Capture the cell that displays the provided text and extract its [x, y] central coordinate. 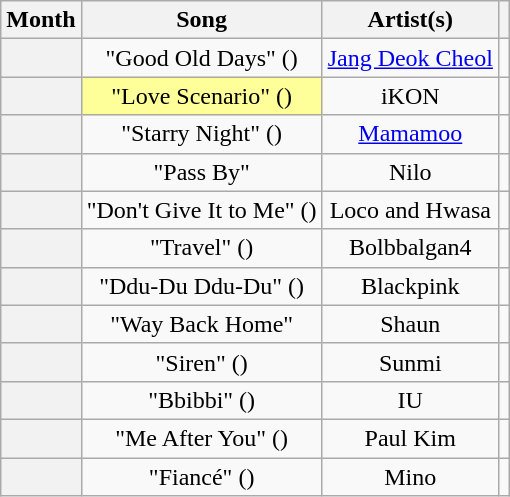
Nilo [410, 172]
iKON [410, 96]
Bolbbalgan4 [410, 248]
"Bbibbi" () [202, 400]
"Fiancé" () [202, 477]
"Starry Night" () [202, 134]
"Travel" () [202, 248]
"Ddu-Du Ddu-Du" () [202, 286]
"Siren" () [202, 362]
Mino [410, 477]
Mamamoo [410, 134]
"Me After You" () [202, 438]
Month [41, 20]
Song [202, 20]
Artist(s) [410, 20]
Loco and Hwasa [410, 210]
Paul Kim [410, 438]
Jang Deok Cheol [410, 58]
"Pass By" [202, 172]
"Love Scenario" () [202, 96]
"Don't Give It to Me" () [202, 210]
"Good Old Days" () [202, 58]
Sunmi [410, 362]
IU [410, 400]
Shaun [410, 324]
Blackpink [410, 286]
"Way Back Home" [202, 324]
